Locate the cell with the specified text and output its (X, Y) center coordinate. 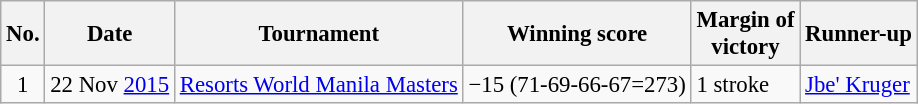
Tournament (318, 34)
Runner-up (858, 34)
Margin ofvictory (746, 34)
Resorts World Manila Masters (318, 85)
Jbe' Kruger (858, 85)
22 Nov 2015 (110, 85)
Date (110, 34)
No. (23, 34)
1 (23, 85)
−15 (71-69-66-67=273) (577, 85)
Winning score (577, 34)
1 stroke (746, 85)
